For the text-containing cell, return its midpoint in [X, Y] coordinate format. 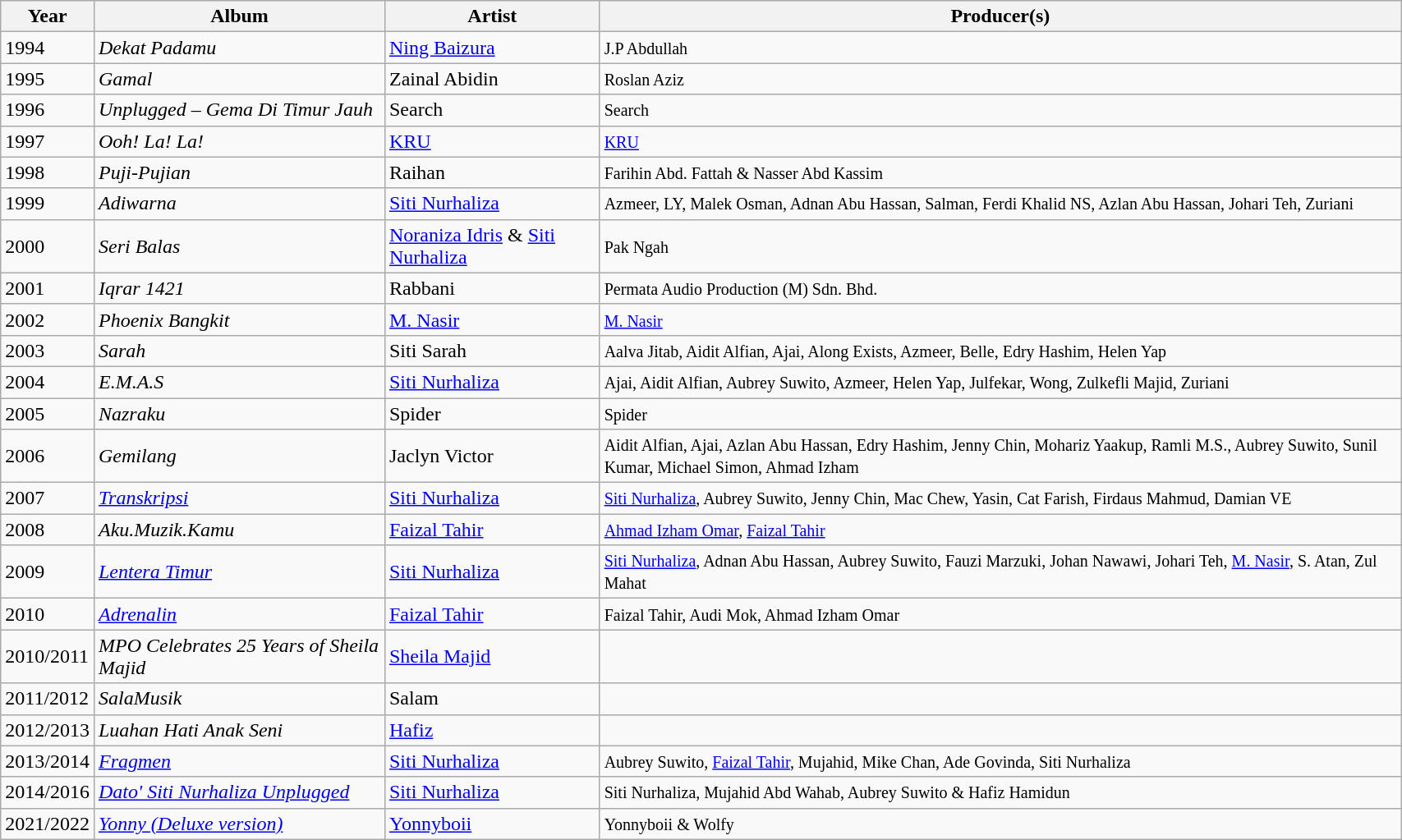
Siti Nurhaliza, Adnan Abu Hassan, Aubrey Suwito, Fauzi Marzuki, Johan Nawawi, Johari Teh, M. Nasir, S. Atan, Zul Mahat [1000, 571]
J.P Abdullah [1000, 48]
Ning Baizura [492, 48]
Dekat Padamu [239, 48]
Faizal Tahir, Audi Mok, Ahmad Izham Omar [1000, 614]
Gamal [239, 79]
Adrenalin [239, 614]
Phoenix Bangkit [239, 319]
Pak Ngah [1000, 246]
Aubrey Suwito, Faizal Tahir, Mujahid, Mike Chan, Ade Govinda, Siti Nurhaliza [1000, 761]
2005 [48, 413]
Yonnyboii [492, 824]
2009 [48, 571]
Nazraku [239, 413]
Lentera Timur [239, 571]
Farihin Abd. Fattah & Nasser Abd Kassim [1000, 172]
2010/2011 [48, 657]
2000 [48, 246]
2006 [48, 457]
1996 [48, 110]
Siti Sarah [492, 351]
2013/2014 [48, 761]
Seri Balas [239, 246]
Jaclyn Victor [492, 457]
2007 [48, 498]
Yonnyboii & Wolfy [1000, 824]
2014/2016 [48, 792]
Transkripsi [239, 498]
Raihan [492, 172]
Adiwarna [239, 204]
Roslan Aziz [1000, 79]
Luahan Hati Anak Seni [239, 730]
Dato' Siti Nurhaliza Unplugged [239, 792]
Ajai, Aidit Alfian, Aubrey Suwito, Azmeer, Helen Yap, Julfekar, Wong, Zulkefli Majid, Zuriani [1000, 382]
2008 [48, 530]
Year [48, 16]
Aku.Muzik.Kamu [239, 530]
Rabbani [492, 288]
Zainal Abidin [492, 79]
1994 [48, 48]
E.M.A.S [239, 382]
1995 [48, 79]
2010 [48, 614]
Salam [492, 699]
Puji-Pujian [239, 172]
Producer(s) [1000, 16]
Noraniza Idris & Siti Nurhaliza [492, 246]
2003 [48, 351]
Ahmad Izham Omar, Faizal Tahir [1000, 530]
SalaMusik [239, 699]
Unplugged – Gema Di Timur Jauh [239, 110]
Sarah [239, 351]
Iqrar 1421 [239, 288]
2004 [48, 382]
1997 [48, 141]
Aalva Jitab, Aidit Alfian, Ajai, Along Exists, Azmeer, Belle, Edry Hashim, Helen Yap [1000, 351]
Siti Nurhaliza, Aubrey Suwito, Jenny Chin, Mac Chew, Yasin, Cat Farish, Firdaus Mahmud, Damian VE [1000, 498]
Artist [492, 16]
MPO Celebrates 25 Years of Sheila Majid [239, 657]
Fragmen [239, 761]
Ooh! La! La! [239, 141]
Permata Audio Production (M) Sdn. Bhd. [1000, 288]
1999 [48, 204]
2012/2013 [48, 730]
2021/2022 [48, 824]
2001 [48, 288]
Gemilang [239, 457]
Yonny (Deluxe version) [239, 824]
Hafiz [492, 730]
2011/2012 [48, 699]
Sheila Majid [492, 657]
1998 [48, 172]
Aidit Alfian, Ajai, Azlan Abu Hassan, Edry Hashim, Jenny Chin, Mohariz Yaakup, Ramli M.S., Aubrey Suwito, Sunil Kumar, Michael Simon, Ahmad Izham [1000, 457]
2002 [48, 319]
Azmeer, LY, Malek Osman, Adnan Abu Hassan, Salman, Ferdi Khalid NS, Azlan Abu Hassan, Johari Teh, Zuriani [1000, 204]
Album [239, 16]
Siti Nurhaliza, Mujahid Abd Wahab, Aubrey Suwito & Hafiz Hamidun [1000, 792]
